Capture the cell that displays the provided text and extract its (x, y) central coordinate. 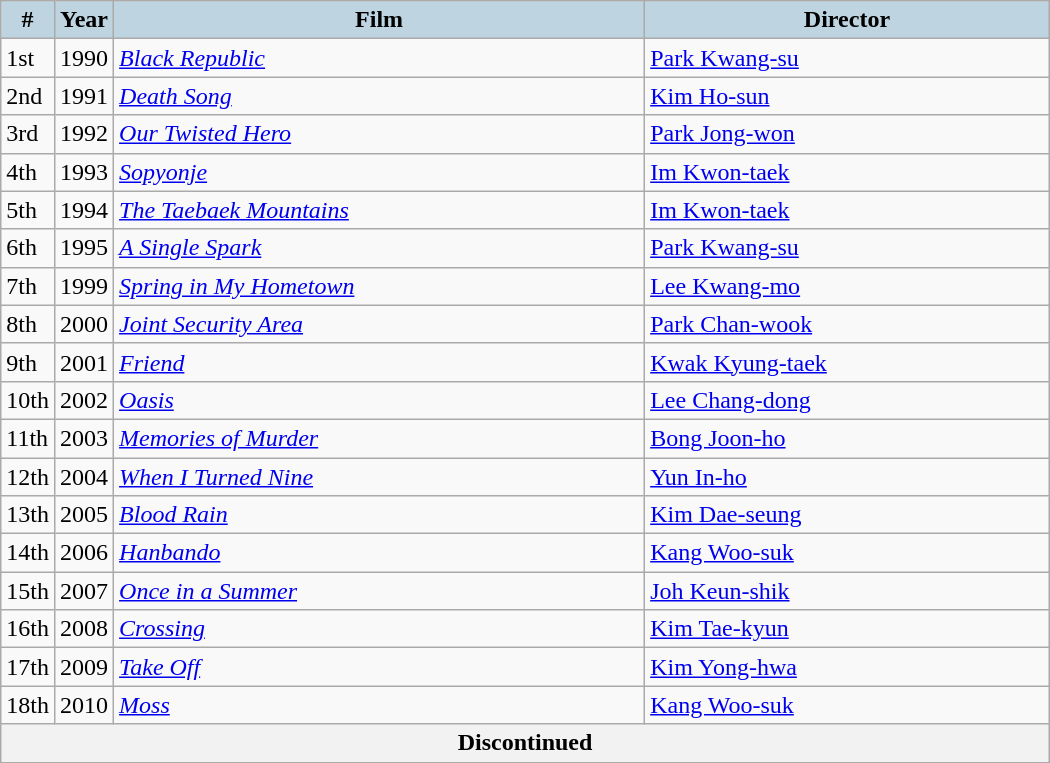
Black Republic (380, 58)
Our Twisted Hero (380, 134)
Year (84, 20)
2nd (28, 96)
Park Chan-wook (848, 324)
9th (28, 362)
1991 (84, 96)
10th (28, 400)
2001 (84, 362)
Park Jong-won (848, 134)
Film (380, 20)
1st (28, 58)
2002 (84, 400)
17th (28, 667)
6th (28, 248)
Take Off (380, 667)
Moss (380, 705)
2006 (84, 553)
1992 (84, 134)
Lee Chang-dong (848, 400)
8th (28, 324)
3rd (28, 134)
Blood Rain (380, 515)
13th (28, 515)
The Taebaek Mountains (380, 210)
Friend (380, 362)
1990 (84, 58)
2008 (84, 629)
Yun In-ho (848, 477)
2007 (84, 591)
18th (28, 705)
4th (28, 172)
Kim Ho-sun (848, 96)
Kim Tae-kyun (848, 629)
2009 (84, 667)
2005 (84, 515)
12th (28, 477)
2010 (84, 705)
16th (28, 629)
1994 (84, 210)
Lee Kwang-mo (848, 286)
11th (28, 438)
7th (28, 286)
Death Song (380, 96)
Spring in My Hometown (380, 286)
5th (28, 210)
Hanbando (380, 553)
1999 (84, 286)
15th (28, 591)
# (28, 20)
2004 (84, 477)
Kwak Kyung-taek (848, 362)
1993 (84, 172)
Discontinued (525, 743)
Crossing (380, 629)
Kim Dae-seung (848, 515)
Oasis (380, 400)
Memories of Murder (380, 438)
14th (28, 553)
When I Turned Nine (380, 477)
Joh Keun-shik (848, 591)
Joint Security Area (380, 324)
Sopyonje (380, 172)
A Single Spark (380, 248)
Bong Joon-ho (848, 438)
2000 (84, 324)
Kim Yong-hwa (848, 667)
Director (848, 20)
2003 (84, 438)
Once in a Summer (380, 591)
1995 (84, 248)
